Pinpoint the cell where the given text exists, returning its [x, y] midpoint coordinate. 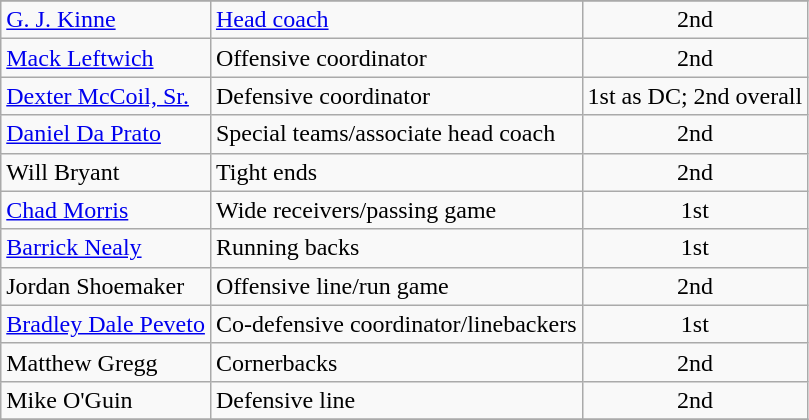
Mack Leftwich [106, 58]
Barrick Nealy [106, 248]
Defensive line [396, 400]
Defensive coordinator [396, 96]
Dexter McCoil, Sr. [106, 96]
Offensive coordinator [396, 58]
Cornerbacks [396, 362]
Head coach [396, 20]
Wide receivers/passing game [396, 210]
G. J. Kinne [106, 20]
Running backs [396, 248]
1st as DC; 2nd overall [695, 96]
Chad Morris [106, 210]
Will Bryant [106, 172]
Matthew Gregg [106, 362]
Bradley Dale Peveto [106, 324]
Tight ends [396, 172]
Co-defensive coordinator/linebackers [396, 324]
Jordan Shoemaker [106, 286]
Mike O'Guin [106, 400]
Special teams/associate head coach [396, 134]
Daniel Da Prato [106, 134]
Offensive line/run game [396, 286]
